Locate the cell with the specified text and output its (X, Y) center coordinate. 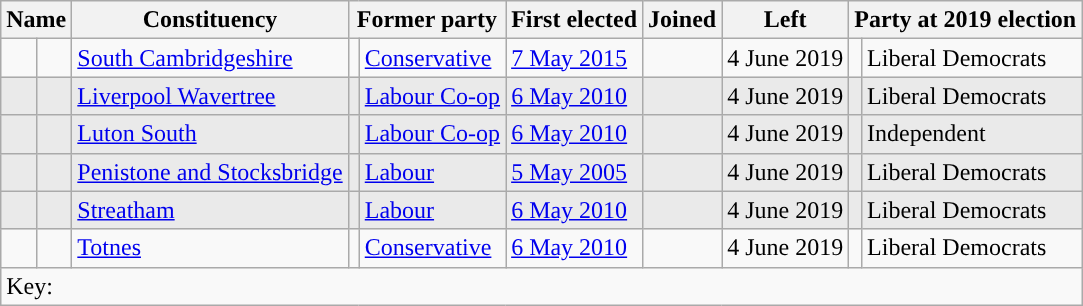
Key: (542, 286)
South Cambridgeshire (210, 58)
Constituency (210, 20)
Totnes (210, 248)
Former party (426, 20)
Luton South (210, 134)
Party at 2019 election (966, 20)
First elected (574, 20)
Name (36, 20)
7 May 2015 (574, 58)
Joined (682, 20)
5 May 2005 (574, 172)
Liverpool Wavertree (210, 96)
Independent (972, 134)
Streatham (210, 210)
Left (786, 20)
Penistone and Stocksbridge (210, 172)
